Pinpoint the cell where the given text exists, returning its (x, y) midpoint coordinate. 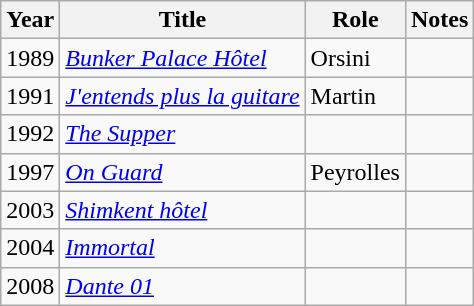
1989 (30, 58)
1997 (30, 172)
J'entends plus la guitare (182, 96)
Role (355, 20)
On Guard (182, 172)
2003 (30, 210)
Peyrolles (355, 172)
Immortal (182, 248)
Martin (355, 96)
2004 (30, 248)
Notes (439, 20)
1991 (30, 96)
Orsini (355, 58)
Dante 01 (182, 286)
Bunker Palace Hôtel (182, 58)
Shimkent hôtel (182, 210)
Title (182, 20)
Year (30, 20)
2008 (30, 286)
1992 (30, 134)
The Supper (182, 134)
